Search for the cell housing the specified text and yield its [x, y] center coordinate. 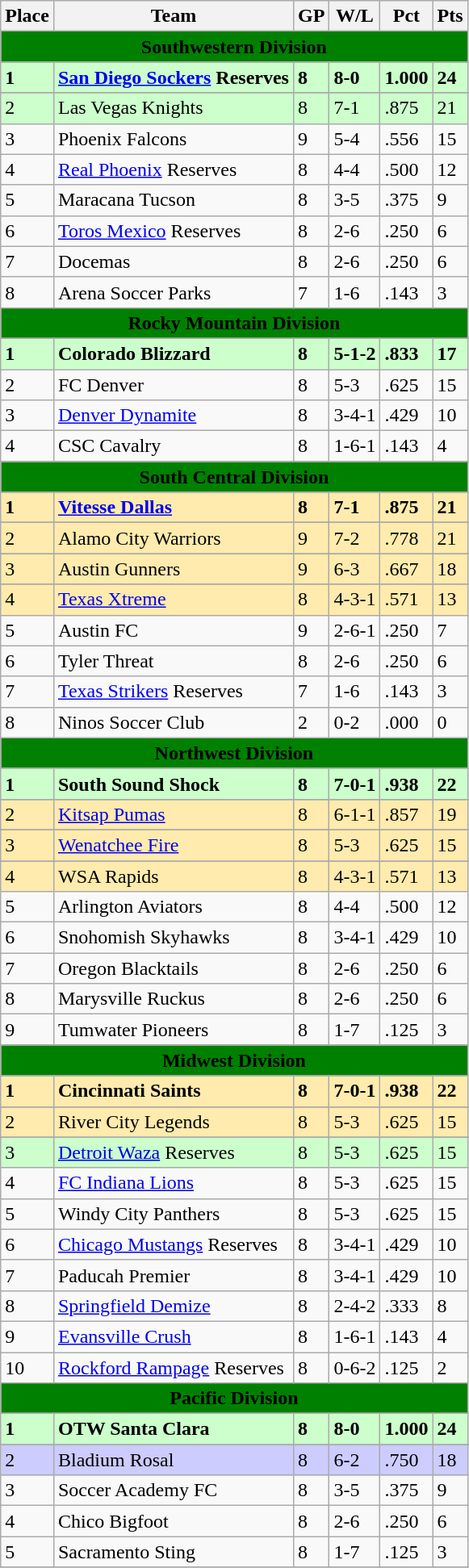
Chico Bigfoot [173, 1521]
Detroit Waza Reserves [173, 1152]
WSA Rapids [173, 876]
6-3 [355, 569]
0-6-2 [355, 1368]
GP [311, 16]
FC Denver [173, 385]
Phoenix Falcons [173, 139]
Team [173, 16]
Bladium Rosal [173, 1460]
Windy City Panthers [173, 1214]
.000 [407, 722]
Vitesse Dallas [173, 508]
0-2 [355, 722]
Cincinnati Saints [173, 1091]
Maracana Tucson [173, 200]
Docemas [173, 261]
Southwestern Division [234, 47]
5-1-2 [355, 353]
South Sound Shock [173, 784]
Midwest Division [234, 1060]
.556 [407, 139]
Tumwater Pioneers [173, 1030]
17 [450, 353]
2-6-1 [355, 630]
South Central Division [234, 477]
.667 [407, 569]
Real Phoenix Reserves [173, 169]
Arlington Aviators [173, 907]
Soccer Academy FC [173, 1491]
5-4 [355, 139]
Denver Dynamite [173, 416]
Pct [407, 16]
.333 [407, 1306]
W/L [355, 16]
OTW Santa Clara [173, 1429]
Marysville Ruckus [173, 999]
Pacific Division [234, 1399]
Austin FC [173, 630]
Evansville Crush [173, 1336]
7-2 [355, 538]
San Diego Sockers Reserves [173, 77]
.833 [407, 353]
FC Indiana Lions [173, 1183]
Rockford Rampage Reserves [173, 1368]
.857 [407, 814]
Sacramento Sting [173, 1552]
Toros Mexico Reserves [173, 231]
.750 [407, 1460]
Paducah Premier [173, 1275]
River City Legends [173, 1122]
Austin Gunners [173, 569]
Tyler Threat [173, 661]
Chicago Mustangs Reserves [173, 1244]
Texas Xtreme [173, 600]
Oregon Blacktails [173, 968]
2-4-2 [355, 1306]
Arena Soccer Parks [173, 292]
Snohomish Skyhawks [173, 938]
6-2 [355, 1460]
Wenatchee Fire [173, 845]
CSC Cavalry [173, 446]
6-1-1 [355, 814]
Texas Strikers Reserves [173, 692]
Rocky Mountain Division [234, 323]
19 [450, 814]
Northwest Division [234, 753]
Kitsap Pumas [173, 814]
Place [27, 16]
.778 [407, 538]
Pts [450, 16]
Las Vegas Knights [173, 108]
Springfield Demize [173, 1306]
Alamo City Warriors [173, 538]
0 [450, 722]
Colorado Blizzard [173, 353]
Ninos Soccer Club [173, 722]
